Search for the cell housing the specified text and yield its (x, y) center coordinate. 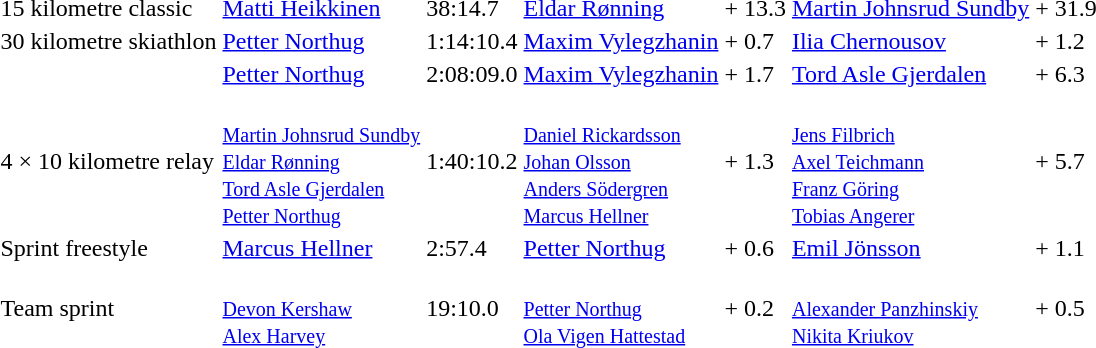
2:57.4 (472, 248)
2:08:09.0 (472, 74)
Marcus Hellner (322, 248)
Emil Jönsson (910, 248)
+ 0.6 (756, 248)
+ 0.7 (756, 41)
1:40:10.2 (472, 161)
+ 1.3 (756, 161)
1:14:10.4 (472, 41)
Jens FilbrichAxel TeichmannFranz GöringTobias Angerer (910, 161)
+ 1.7 (756, 74)
Tord Asle Gjerdalen (910, 74)
Daniel RickardssonJohan OlssonAnders SödergrenMarcus Hellner (621, 161)
Ilia Chernousov (910, 41)
Martin Johnsrud SundbyEldar RønningTord Asle GjerdalenPetter Northug (322, 161)
